Find where the given text appears and provide that cell's center as [X, Y] coordinate. 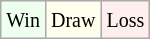
Draw [72, 20]
Win [24, 20]
Loss [126, 20]
